For the text-containing cell, return its midpoint in (X, Y) coordinate format. 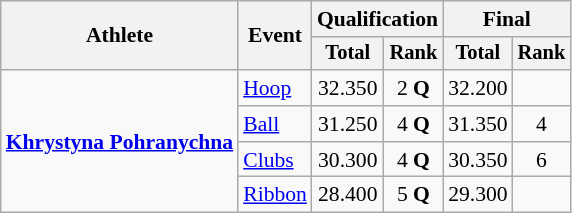
Final (506, 19)
29.300 (478, 195)
Hoop (275, 88)
Event (275, 36)
32.200 (478, 88)
Ball (275, 124)
30.350 (478, 160)
32.350 (348, 88)
31.350 (478, 124)
Qualification (378, 19)
4 (542, 124)
Khrystyna Pohranychna (120, 141)
2 Q (414, 88)
30.300 (348, 160)
Ribbon (275, 195)
28.400 (348, 195)
Clubs (275, 160)
6 (542, 160)
Athlete (120, 36)
31.250 (348, 124)
5 Q (414, 195)
